Find where the given text appears and provide that cell's center as [x, y] coordinate. 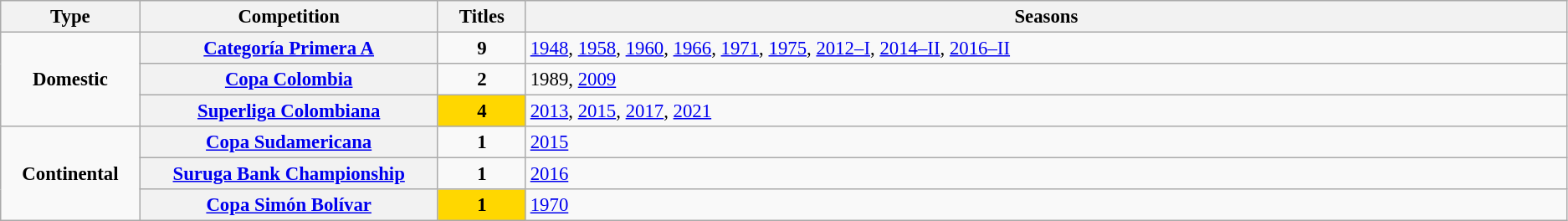
Copa Simón Bolívar [289, 205]
Competition [289, 17]
Continental [70, 174]
Copa Colombia [289, 80]
2013, 2015, 2017, 2021 [1046, 111]
2 [482, 80]
Superliga Colombiana [289, 111]
Type [70, 17]
1989, 2009 [1046, 80]
Suruga Bank Championship [289, 174]
1970 [1046, 205]
Titles [482, 17]
2015 [1046, 142]
Seasons [1046, 17]
Categoría Primera A [289, 49]
9 [482, 49]
Copa Sudamericana [289, 142]
2016 [1046, 174]
4 [482, 111]
Domestic [70, 80]
1948, 1958, 1960, 1966, 1971, 1975, 2012–I, 2014–II, 2016–II [1046, 49]
